Identify which cell holds the provided text, then report its (x, y) central coordinate. 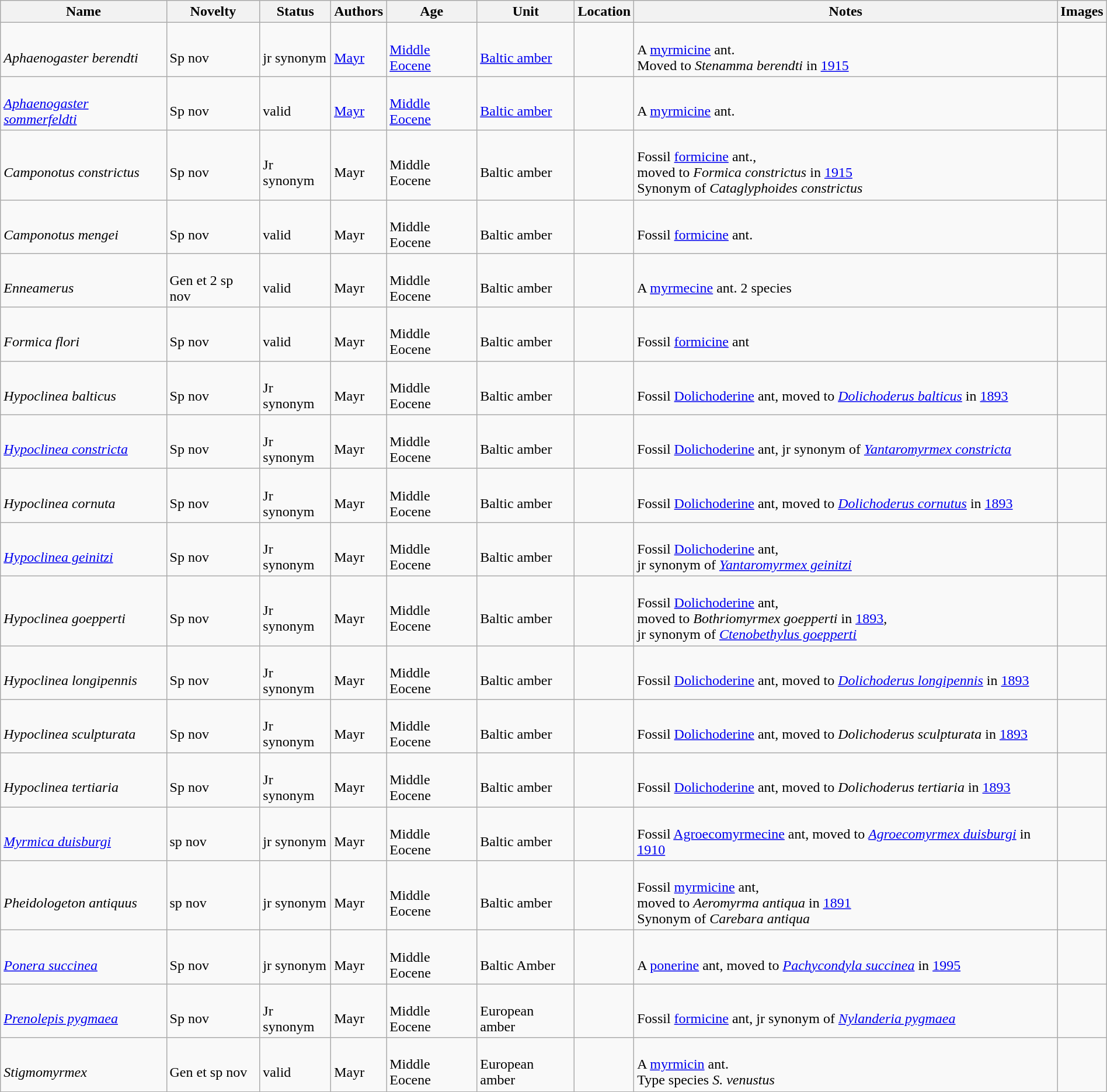
Fossil Dolichoderine ant, jr synonym of Yantaromyrmex geinitzi (845, 549)
Gen et 2 sp nov (213, 280)
Hypoclinea goepperti (83, 611)
A myrmecine ant. 2 species (845, 280)
A myrmicine ant. (845, 103)
Unit (525, 12)
Baltic Amber (525, 957)
Age (432, 12)
Prenolepis pygmaea (83, 1011)
Hypoclinea sculpturata (83, 726)
Images (1082, 12)
Location (604, 12)
Hypoclinea balticus (83, 388)
Formica flori (83, 334)
Fossil Dolichoderine ant, jr synonym of Yantaromyrmex constricta (845, 441)
A myrmicine ant. Moved to Stenamma berendti in 1915 (845, 50)
Hypoclinea geinitzi (83, 549)
Fossil Dolichoderine ant, moved to Dolichoderus longipennis in 1893 (845, 673)
Camponotus constrictus (83, 165)
A myrmicin ant. Type species S. venustus (845, 1065)
Novelty (213, 12)
Camponotus mengei (83, 227)
A ponerine ant, moved to Pachycondyla succinea in 1995 (845, 957)
Status (295, 12)
Myrmica duisburgi (83, 834)
Notes (845, 12)
Authors (358, 12)
Hypoclinea longipennis (83, 673)
Name (83, 12)
Fossil Agroecomyrmecine ant, moved to Agroecomyrmex duisburgi in 1910 (845, 834)
Hypoclinea cornuta (83, 495)
Fossil myrmicine ant, moved to Aeromyrma antiqua in 1891 Synonym of Carebara antiqua (845, 896)
Fossil Dolichoderine ant, moved to Bothriomyrmex goepperti in 1893, jr synonym of Ctenobethylus goepperti (845, 611)
Fossil formicine ant., moved to Formica constrictus in 1915 Synonym of Cataglyphoides constrictus (845, 165)
Pheidologeton antiquus (83, 896)
Aphaenogaster berendti (83, 50)
Ponera succinea (83, 957)
Fossil Dolichoderine ant, moved to Dolichoderus cornutus in 1893 (845, 495)
Hypoclinea tertiaria (83, 780)
Hypoclinea constricta (83, 441)
Fossil formicine ant (845, 334)
Fossil formicine ant. (845, 227)
Fossil formicine ant, jr synonym of Nylanderia pygmaea (845, 1011)
Enneamerus (83, 280)
Gen et sp nov (213, 1065)
Aphaenogaster sommerfeldti (83, 103)
Fossil Dolichoderine ant, moved to Dolichoderus sculpturata in 1893 (845, 726)
Fossil Dolichoderine ant, moved to Dolichoderus balticus in 1893 (845, 388)
Stigmomyrmex (83, 1065)
Fossil Dolichoderine ant, moved to Dolichoderus tertiaria in 1893 (845, 780)
